Locate the cell with the specified text and output its [x, y] center coordinate. 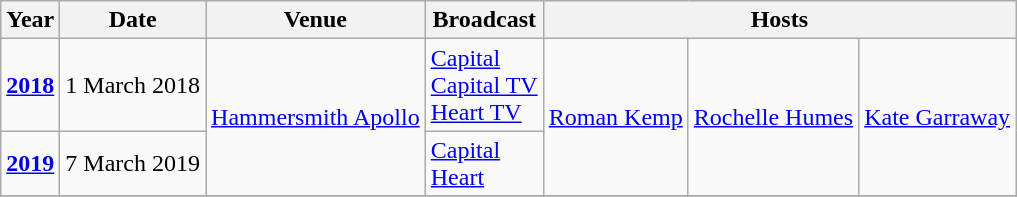
Kate Garraway [938, 118]
CapitalHeart [484, 164]
7 March 2019 [133, 164]
Venue [316, 20]
Roman Kemp [616, 118]
1 March 2018 [133, 85]
CapitalCapital TVHeart TV [484, 85]
Broadcast [484, 20]
2019 [30, 164]
Date [133, 20]
Hammersmith Apollo [316, 118]
Rochelle Humes [773, 118]
Year [30, 20]
2018 [30, 85]
Hosts [779, 20]
